Extract the (x, y) coordinate from the center of the cell holding the provided text.  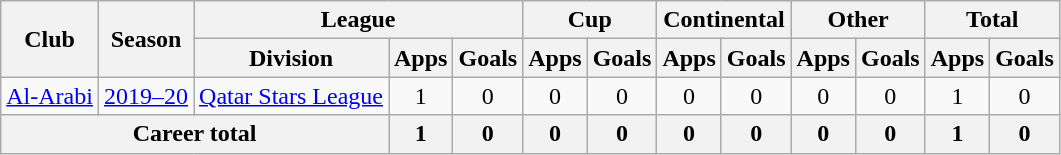
Division (292, 58)
Career total (195, 134)
Al-Arabi (50, 96)
Continental (724, 20)
League (358, 20)
Qatar Stars League (292, 96)
2019–20 (146, 96)
Total (992, 20)
Other (858, 20)
Season (146, 39)
Cup (590, 20)
Club (50, 39)
